Pinpoint the cell where the given text exists, returning its [x, y] midpoint coordinate. 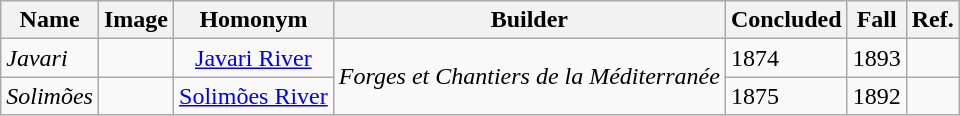
Javari [50, 58]
Image [136, 20]
1892 [876, 96]
Forges et Chantiers de la Méditerranée [529, 77]
Solimões [50, 96]
Builder [529, 20]
Javari River [254, 58]
1874 [786, 58]
Homonym [254, 20]
Solimões River [254, 96]
Ref. [932, 20]
Concluded [786, 20]
1893 [876, 58]
1875 [786, 96]
Fall [876, 20]
Name [50, 20]
